From the cell containing the given text, extract its center point as (x, y) coordinate. 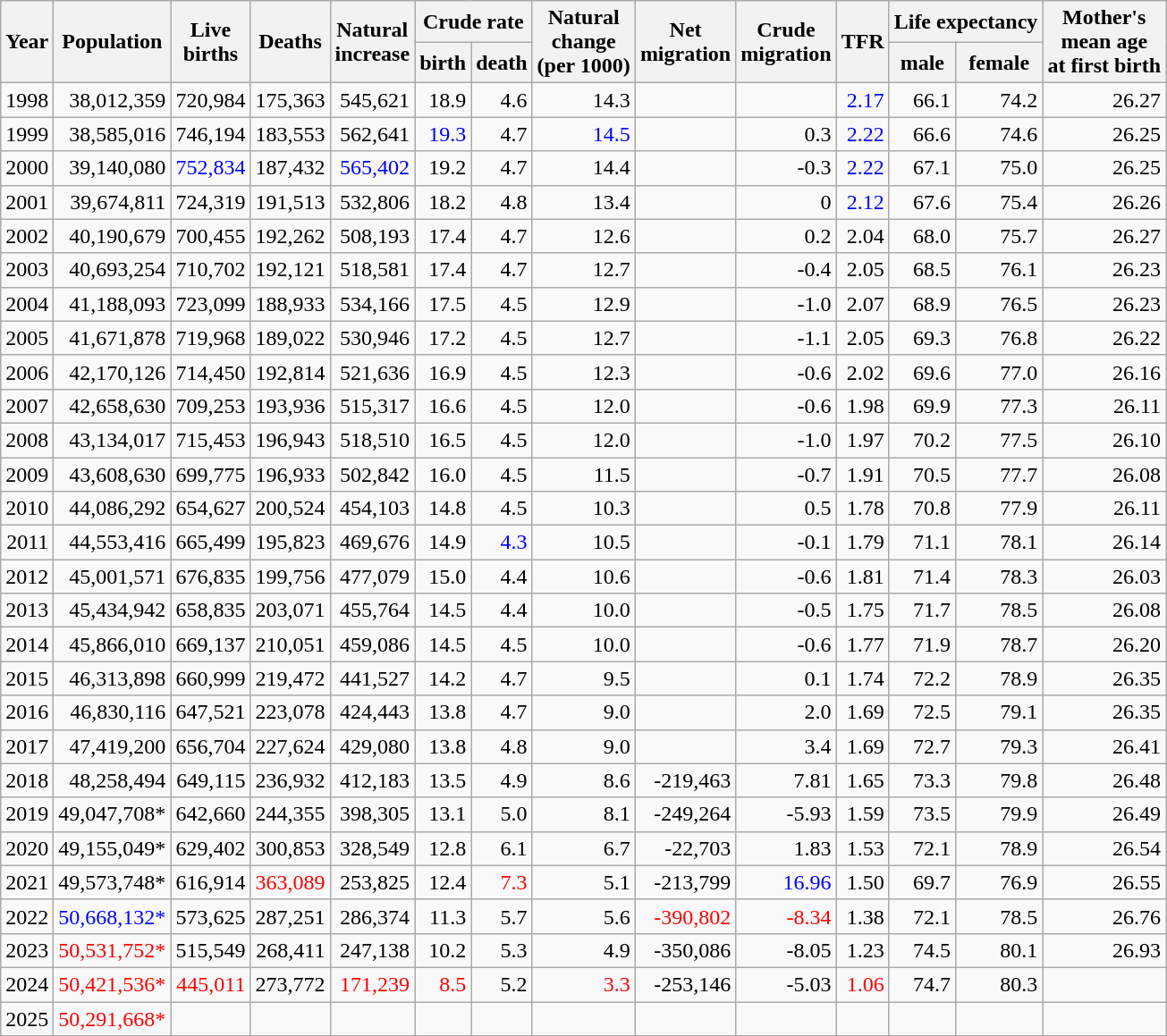
253,825 (372, 882)
175,363 (290, 100)
1.81 (862, 577)
2019 (27, 814)
74.5 (922, 950)
328,549 (372, 848)
48,258,494 (113, 780)
2003 (27, 270)
39,674,811 (113, 202)
2001 (27, 202)
-8.34 (786, 916)
17.2 (444, 338)
1.91 (862, 475)
5.7 (502, 916)
71.7 (922, 611)
69.7 (922, 882)
12.8 (444, 848)
2006 (27, 372)
Year (27, 42)
518,581 (372, 270)
26.03 (1104, 577)
13.4 (583, 202)
192,262 (290, 236)
7.81 (786, 780)
441,527 (372, 678)
2010 (27, 509)
654,627 (211, 509)
-249,264 (685, 814)
79.1 (1000, 712)
78.3 (1000, 577)
2000 (27, 168)
562,641 (372, 134)
0.1 (786, 678)
300,853 (290, 848)
10.2 (444, 950)
11.3 (444, 916)
429,080 (372, 746)
49,047,708* (113, 814)
1.59 (862, 814)
12.3 (583, 372)
1.98 (862, 406)
72.7 (922, 746)
49,155,049* (113, 848)
26.22 (1104, 338)
44,086,292 (113, 509)
73.5 (922, 814)
44,553,416 (113, 543)
10.5 (583, 543)
1.77 (862, 644)
2017 (27, 746)
Naturalchange(per 1000) (583, 42)
19.3 (444, 134)
8.6 (583, 780)
171,239 (372, 984)
455,764 (372, 611)
Livebirths (211, 42)
1.38 (862, 916)
459,086 (372, 644)
38,585,016 (113, 134)
16.0 (444, 475)
715,453 (211, 440)
-213,799 (685, 882)
192,121 (290, 270)
16.96 (786, 882)
74.2 (1000, 100)
80.1 (1000, 950)
42,170,126 (113, 372)
-8.05 (786, 950)
191,513 (290, 202)
66.6 (922, 134)
Crudemigration (786, 42)
0 (786, 202)
676,835 (211, 577)
45,001,571 (113, 577)
14.8 (444, 509)
40,190,679 (113, 236)
77.0 (1000, 372)
1999 (27, 134)
39,140,080 (113, 168)
5.2 (502, 984)
77.3 (1000, 406)
80.3 (1000, 984)
5.1 (583, 882)
6.7 (583, 848)
192,814 (290, 372)
70.2 (922, 440)
4.6 (502, 100)
Mother'smean ageat first birth (1104, 42)
26.26 (1104, 202)
26.76 (1104, 916)
75.7 (1000, 236)
14.9 (444, 543)
195,823 (290, 543)
68.0 (922, 236)
50,421,536* (113, 984)
1.79 (862, 543)
49,573,748* (113, 882)
Naturalincrease (372, 42)
1.97 (862, 440)
200,524 (290, 509)
15.0 (444, 577)
2002 (27, 236)
4.3 (502, 543)
424,443 (372, 712)
13.5 (444, 780)
658,835 (211, 611)
244,355 (290, 814)
2016 (27, 712)
724,319 (211, 202)
1998 (27, 100)
26.55 (1104, 882)
1.83 (786, 848)
199,756 (290, 577)
26.20 (1104, 644)
2.02 (862, 372)
719,968 (211, 338)
268,411 (290, 950)
2015 (27, 678)
236,932 (290, 780)
3.4 (786, 746)
11.5 (583, 475)
45,434,942 (113, 611)
746,194 (211, 134)
birth (444, 63)
573,625 (211, 916)
2011 (27, 543)
723,099 (211, 304)
13.1 (444, 814)
2009 (27, 475)
2008 (27, 440)
616,914 (211, 882)
469,676 (372, 543)
75.0 (1000, 168)
-1.1 (786, 338)
0.2 (786, 236)
187,432 (290, 168)
714,450 (211, 372)
43,608,630 (113, 475)
189,022 (290, 338)
203,071 (290, 611)
656,704 (211, 746)
-22,703 (685, 848)
47,419,200 (113, 746)
565,402 (372, 168)
2018 (27, 780)
2013 (27, 611)
71.1 (922, 543)
227,624 (290, 746)
752,834 (211, 168)
76.8 (1000, 338)
77.5 (1000, 440)
183,553 (290, 134)
69.9 (922, 406)
363,089 (290, 882)
67.1 (922, 168)
-0.5 (786, 611)
5.3 (502, 950)
76.9 (1000, 882)
1.23 (862, 950)
26.54 (1104, 848)
-0.7 (786, 475)
18.2 (444, 202)
26.16 (1104, 372)
642,660 (211, 814)
78.1 (1000, 543)
2.12 (862, 202)
68.5 (922, 270)
26.10 (1104, 440)
68.9 (922, 304)
2020 (27, 848)
699,775 (211, 475)
9.5 (583, 678)
16.9 (444, 372)
530,946 (372, 338)
26.14 (1104, 543)
2.0 (786, 712)
50,291,668* (113, 1018)
2023 (27, 950)
Deaths (290, 42)
16.6 (444, 406)
Crude rate (474, 21)
210,051 (290, 644)
12.6 (583, 236)
477,079 (372, 577)
2025 (27, 1018)
6.1 (502, 848)
male (922, 63)
40,693,254 (113, 270)
76.1 (1000, 270)
42,658,630 (113, 406)
2021 (27, 882)
720,984 (211, 100)
2012 (27, 577)
10.6 (583, 577)
38,012,359 (113, 100)
75.4 (1000, 202)
412,183 (372, 780)
-253,146 (685, 984)
79.3 (1000, 746)
69.6 (922, 372)
17.5 (444, 304)
534,166 (372, 304)
518,510 (372, 440)
7.3 (502, 882)
18.9 (444, 100)
709,253 (211, 406)
8.5 (444, 984)
50,668,132* (113, 916)
2.17 (862, 100)
2014 (27, 644)
0.5 (786, 509)
545,621 (372, 100)
26.49 (1104, 814)
508,193 (372, 236)
72.5 (922, 712)
1.75 (862, 611)
188,933 (290, 304)
10.3 (583, 509)
2.04 (862, 236)
2022 (27, 916)
12.9 (583, 304)
8.1 (583, 814)
-0.4 (786, 270)
female (1000, 63)
TFR (862, 42)
79.8 (1000, 780)
3.3 (583, 984)
710,702 (211, 270)
2007 (27, 406)
26.48 (1104, 780)
445,011 (211, 984)
287,251 (290, 916)
73.3 (922, 780)
70.8 (922, 509)
223,078 (290, 712)
72.2 (922, 678)
196,933 (290, 475)
43,134,017 (113, 440)
2024 (27, 984)
66.1 (922, 100)
2.07 (862, 304)
-219,463 (685, 780)
78.7 (1000, 644)
76.5 (1000, 304)
1.50 (862, 882)
26.93 (1104, 950)
629,402 (211, 848)
2005 (27, 338)
14.2 (444, 678)
0.3 (786, 134)
647,521 (211, 712)
-0.3 (786, 168)
77.7 (1000, 475)
-390,802 (685, 916)
-5.93 (786, 814)
45,866,010 (113, 644)
-5.03 (786, 984)
67.6 (922, 202)
46,830,116 (113, 712)
5.0 (502, 814)
74.7 (922, 984)
14.4 (583, 168)
16.5 (444, 440)
12.4 (444, 882)
14.3 (583, 100)
521,636 (372, 372)
669,137 (211, 644)
515,549 (211, 950)
398,305 (372, 814)
50,531,752* (113, 950)
74.6 (1000, 134)
532,806 (372, 202)
41,671,878 (113, 338)
70.5 (922, 475)
2004 (27, 304)
79.9 (1000, 814)
665,499 (211, 543)
1.74 (862, 678)
41,188,093 (113, 304)
5.6 (583, 916)
193,936 (290, 406)
77.9 (1000, 509)
-350,086 (685, 950)
Netmigration (685, 42)
19.2 (444, 168)
196,943 (290, 440)
71.4 (922, 577)
660,999 (211, 678)
1.53 (862, 848)
1.78 (862, 509)
1.06 (862, 984)
286,374 (372, 916)
502,842 (372, 475)
-0.1 (786, 543)
death (502, 63)
Population (113, 42)
454,103 (372, 509)
69.3 (922, 338)
71.9 (922, 644)
219,472 (290, 678)
273,772 (290, 984)
515,317 (372, 406)
700,455 (211, 236)
649,115 (211, 780)
26.41 (1104, 746)
46,313,898 (113, 678)
Life expectancy (966, 21)
1.65 (862, 780)
247,138 (372, 950)
